Locate the cell with the specified text and output its (X, Y) center coordinate. 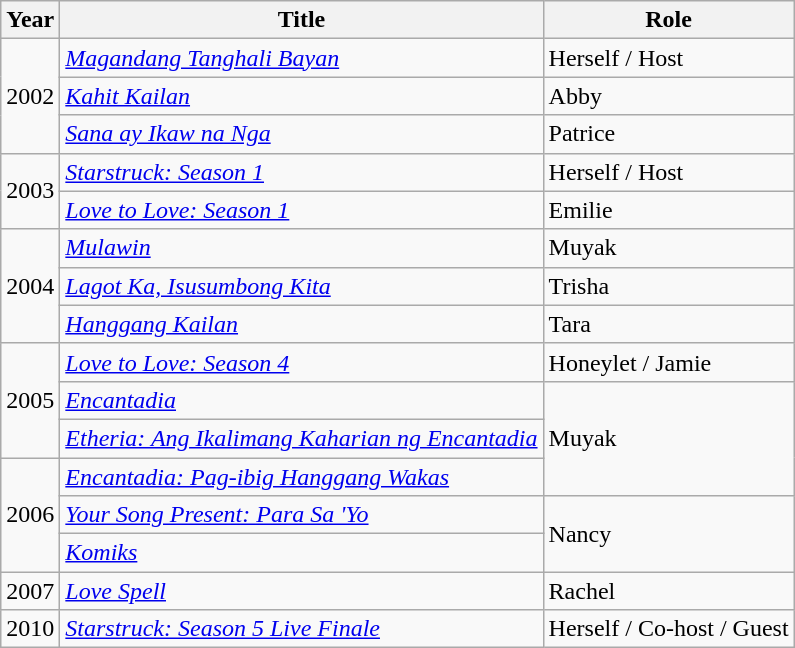
Hanggang Kailan (302, 324)
Encantadia (302, 400)
2003 (30, 191)
2004 (30, 286)
Mulawin (302, 248)
Emilie (668, 210)
Rachel (668, 591)
Tara (668, 324)
Starstruck: Season 1 (302, 172)
Year (30, 20)
Love to Love: Season 4 (302, 362)
Nancy (668, 534)
2007 (30, 591)
Love to Love: Season 1 (302, 210)
Starstruck: Season 5 Live Finale (302, 629)
Komiks (302, 553)
Title (302, 20)
Magandang Tanghali Bayan (302, 58)
2002 (30, 96)
Love Spell (302, 591)
Herself / Co-host / Guest (668, 629)
Patrice (668, 134)
Your Song Present: Para Sa 'Yo (302, 515)
Kahit Kailan (302, 96)
Lagot Ka, Isusumbong Kita (302, 286)
Honeylet / Jamie (668, 362)
Encantadia: Pag-ibig Hanggang Wakas (302, 477)
Etheria: Ang Ikalimang Kaharian ng Encantadia (302, 438)
Abby (668, 96)
Role (668, 20)
2005 (30, 400)
2006 (30, 515)
Sana ay Ikaw na Nga (302, 134)
Trisha (668, 286)
2010 (30, 629)
